Output the [x, y] coordinate of the center of the cell containing the given text.  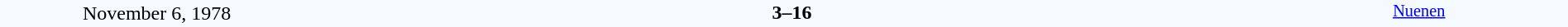
3–16 [791, 12]
November 6, 1978 [157, 13]
Nuenen [1419, 13]
